Identify which cell holds the provided text, then report its (x, y) central coordinate. 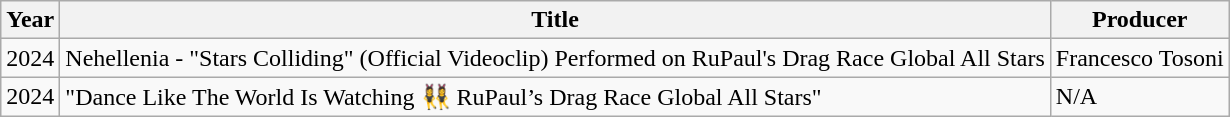
Year (30, 20)
Title (555, 20)
Francesco Tosoni (1140, 58)
Nehellenia - "Stars Colliding" (Official Videoclip) Performed on RuPaul's Drag Race Global All Stars (555, 58)
N/A (1140, 97)
"Dance Like The World Is Watching 👯‍♀️ RuPaul’s Drag Race Global All Stars" (555, 97)
Producer (1140, 20)
